Detect which cell encompasses the target text, then output its (X, Y) center coordinate. 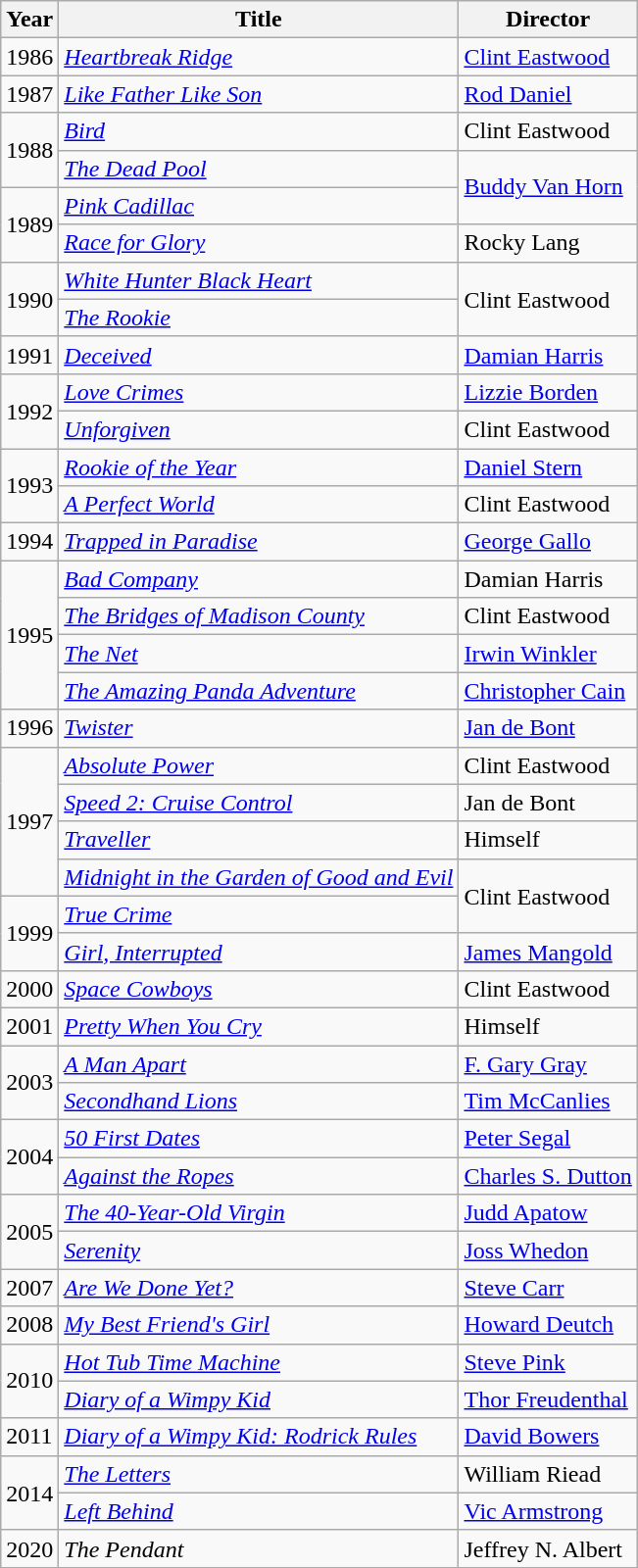
Speed 2: Cruise Control (259, 803)
A Man Apart (259, 1063)
2004 (29, 1157)
1997 (29, 821)
Midnight in the Garden of Good and Evil (259, 877)
Irwin Winkler (548, 654)
Unforgiven (259, 429)
2010 (29, 1381)
Deceived (259, 355)
Rocky Lang (548, 243)
Christopher Cain (548, 691)
Jeffrey N. Albert (548, 1548)
Rookie of the Year (259, 467)
1995 (29, 635)
1991 (29, 355)
F. Gary Gray (548, 1063)
Secondhand Lions (259, 1102)
Love Crimes (259, 392)
Traveller (259, 840)
Heartbreak Ridge (259, 57)
The Rookie (259, 318)
Like Father Like Son (259, 94)
2008 (29, 1325)
2000 (29, 989)
David Bowers (548, 1437)
Against the Ropes (259, 1176)
Trapped in Paradise (259, 542)
50 First Dates (259, 1139)
Pretty When You Cry (259, 1026)
2001 (29, 1026)
Director (548, 20)
My Best Friend's Girl (259, 1325)
Buddy Van Horn (548, 187)
Rod Daniel (548, 94)
1990 (29, 299)
The Dead Pool (259, 169)
1988 (29, 150)
2003 (29, 1082)
Howard Deutch (548, 1325)
Absolute Power (259, 765)
Diary of a Wimpy Kid (259, 1399)
1999 (29, 933)
Race for Glory (259, 243)
1987 (29, 94)
Thor Freudenthal (548, 1399)
Pink Cadillac (259, 206)
Year (29, 20)
Lizzie Borden (548, 392)
1992 (29, 411)
The Pendant (259, 1548)
William Riead (548, 1474)
The Net (259, 654)
2007 (29, 1288)
1989 (29, 224)
2005 (29, 1232)
Bird (259, 131)
Judd Apatow (548, 1213)
The Amazing Panda Adventure (259, 691)
Vic Armstrong (548, 1511)
Are We Done Yet? (259, 1288)
Hot Tub Time Machine (259, 1362)
James Mangold (548, 952)
The Bridges of Madison County (259, 616)
1993 (29, 486)
Peter Segal (548, 1139)
A Perfect World (259, 505)
Daniel Stern (548, 467)
2020 (29, 1548)
1994 (29, 542)
2011 (29, 1437)
Diary of a Wimpy Kid: Rodrick Rules (259, 1437)
Space Cowboys (259, 989)
Steve Carr (548, 1288)
Serenity (259, 1250)
1986 (29, 57)
The Letters (259, 1474)
Charles S. Dutton (548, 1176)
Steve Pink (548, 1362)
George Gallo (548, 542)
Title (259, 20)
Joss Whedon (548, 1250)
Tim McCanlies (548, 1102)
True Crime (259, 914)
Twister (259, 728)
1996 (29, 728)
Girl, Interrupted (259, 952)
2014 (29, 1493)
White Hunter Black Heart (259, 280)
Left Behind (259, 1511)
The 40-Year-Old Virgin (259, 1213)
Bad Company (259, 579)
